Detect which cell encompasses the target text, then output its [x, y] center coordinate. 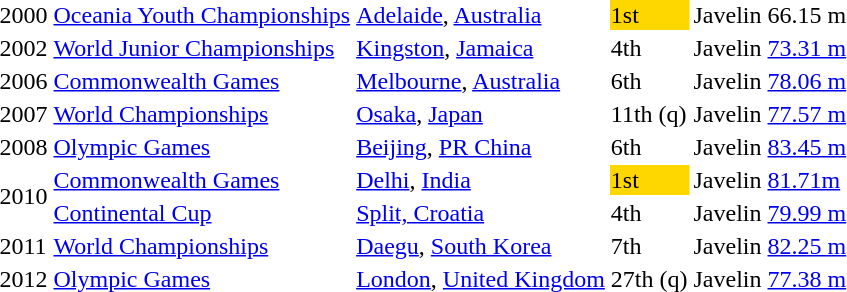
Beijing, PR China [481, 147]
World Junior Championships [202, 48]
11th (q) [649, 114]
Adelaide, Australia [481, 15]
Melbourne, Australia [481, 81]
Osaka, Japan [481, 114]
Continental Cup [202, 213]
Daegu, South Korea [481, 246]
7th [649, 246]
Oceania Youth Championships [202, 15]
Kingston, Jamaica [481, 48]
Olympic Games [202, 147]
Delhi, India [481, 180]
Split, Croatia [481, 213]
